Search for the cell housing the specified text and yield its (X, Y) center coordinate. 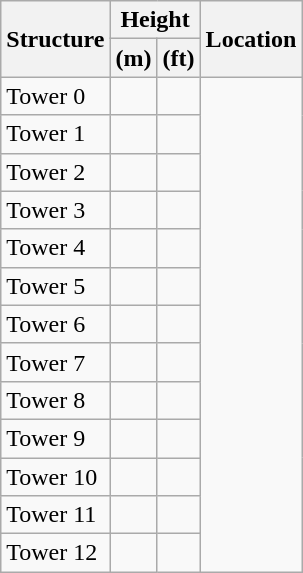
Tower 4 (56, 248)
Height (155, 20)
Tower 6 (56, 324)
Tower 1 (56, 134)
Tower 3 (56, 210)
Tower 8 (56, 400)
Tower 0 (56, 96)
Location (251, 39)
Structure (56, 39)
Tower 10 (56, 477)
(ft) (178, 58)
(m) (134, 58)
Tower 7 (56, 362)
Tower 5 (56, 286)
Tower 12 (56, 553)
Tower 2 (56, 172)
Tower 11 (56, 515)
Tower 9 (56, 438)
